Search for the cell housing the specified text and yield its [X, Y] center coordinate. 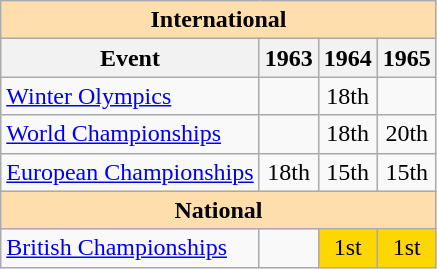
European Championships [130, 172]
1963 [288, 58]
Winter Olympics [130, 96]
1965 [406, 58]
National [219, 210]
Event [130, 58]
20th [406, 134]
World Championships [130, 134]
International [219, 20]
1964 [348, 58]
British Championships [130, 248]
